Scan for the cell matching the given text and deliver its (X, Y) coordinate at center. 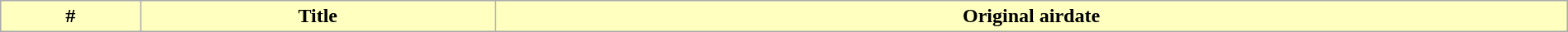
Original airdate (1031, 16)
Title (318, 16)
# (71, 16)
